For the text-containing cell, return its midpoint in [x, y] coordinate format. 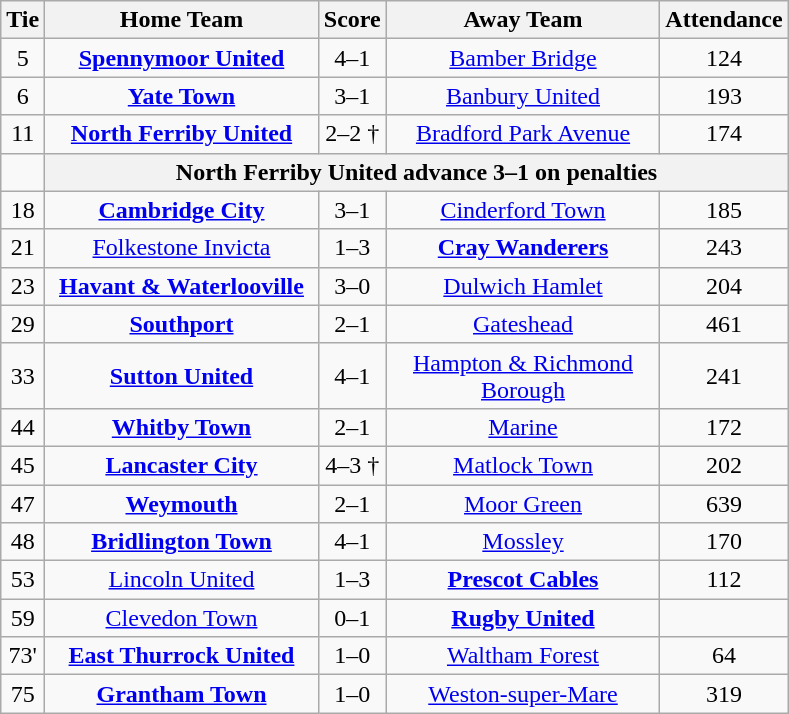
Gateshead [523, 324]
Rugby United [523, 618]
Folkestone Invicta [182, 248]
124 [724, 58]
48 [23, 542]
Cinderford Town [523, 210]
Weymouth [182, 503]
Havant & Waterlooville [182, 286]
33 [23, 376]
23 [23, 286]
112 [724, 580]
North Ferriby United [182, 134]
172 [724, 427]
Yate Town [182, 96]
75 [23, 694]
Waltham Forest [523, 656]
170 [724, 542]
6 [23, 96]
18 [23, 210]
Cray Wanderers [523, 248]
11 [23, 134]
Hampton & Richmond Borough [523, 376]
319 [724, 694]
59 [23, 618]
Mossley [523, 542]
4–3 † [352, 465]
Cambridge City [182, 210]
Sutton United [182, 376]
44 [23, 427]
241 [724, 376]
Whitby Town [182, 427]
21 [23, 248]
461 [724, 324]
Lincoln United [182, 580]
Southport [182, 324]
Marine [523, 427]
202 [724, 465]
Matlock Town [523, 465]
Bamber Bridge [523, 58]
Bradford Park Avenue [523, 134]
2–2 † [352, 134]
Dulwich Hamlet [523, 286]
Bridlington Town [182, 542]
0–1 [352, 618]
Spennymoor United [182, 58]
47 [23, 503]
Clevedon Town [182, 618]
Moor Green [523, 503]
Home Team [182, 20]
Tie [23, 20]
64 [724, 656]
3–0 [352, 286]
174 [724, 134]
East Thurrock United [182, 656]
29 [23, 324]
Lancaster City [182, 465]
Score [352, 20]
Prescot Cables [523, 580]
53 [23, 580]
639 [724, 503]
243 [724, 248]
Grantham Town [182, 694]
193 [724, 96]
185 [724, 210]
Banbury United [523, 96]
204 [724, 286]
73' [23, 656]
Away Team [523, 20]
North Ferriby United advance 3–1 on penalties [416, 172]
45 [23, 465]
Attendance [724, 20]
5 [23, 58]
Weston-super-Mare [523, 694]
